Identify which cell holds the provided text, then report its [X, Y] central coordinate. 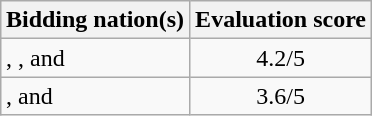
3.6/5 [281, 96]
, , and [94, 58]
Evaluation score [281, 20]
Bidding nation(s) [94, 20]
4.2/5 [281, 58]
, and [94, 96]
